Scan for the cell matching the given text and deliver its (X, Y) coordinate at center. 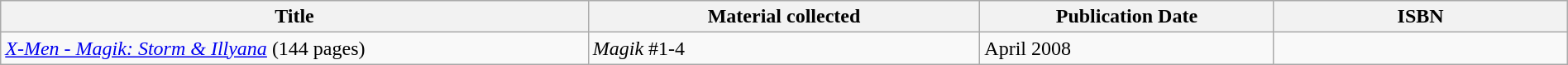
Publication Date (1126, 17)
X-Men - Magik: Storm & Illyana (144 pages) (294, 48)
April 2008 (1126, 48)
Title (294, 17)
ISBN (1421, 17)
Magik #1-4 (784, 48)
Material collected (784, 17)
